Detect which cell encompasses the target text, then output its (X, Y) center coordinate. 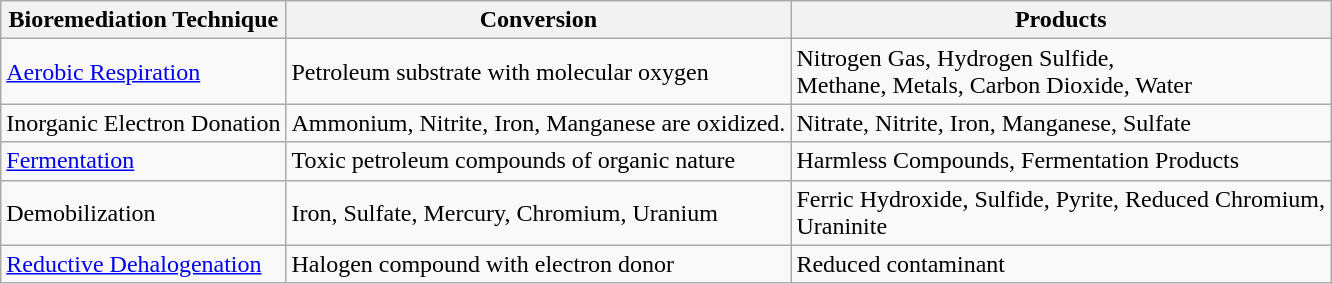
Ferric Hydroxide, Sulfide, Pyrite, Reduced Chromium,Uraninite (1061, 212)
Reductive Dehalogenation (144, 264)
Harmless Compounds, Fermentation Products (1061, 161)
Bioremediation Technique (144, 20)
Petroleum substrate with molecular oxygen (538, 72)
Fermentation (144, 161)
Iron, Sulfate, Mercury, Chromium, Uranium (538, 212)
Products (1061, 20)
Reduced contaminant (1061, 264)
Aerobic Respiration (144, 72)
Nitrogen Gas, Hydrogen Sulfide,Methane, Metals, Carbon Dioxide, Water (1061, 72)
Conversion (538, 20)
Toxic petroleum compounds of organic nature (538, 161)
Inorganic Electron Donation (144, 123)
Nitrate, Nitrite, Iron, Manganese, Sulfate (1061, 123)
Demobilization (144, 212)
Halogen compound with electron donor (538, 264)
Ammonium, Nitrite, Iron, Manganese are oxidized. (538, 123)
